Locate the cell with the specified text and output its (X, Y) center coordinate. 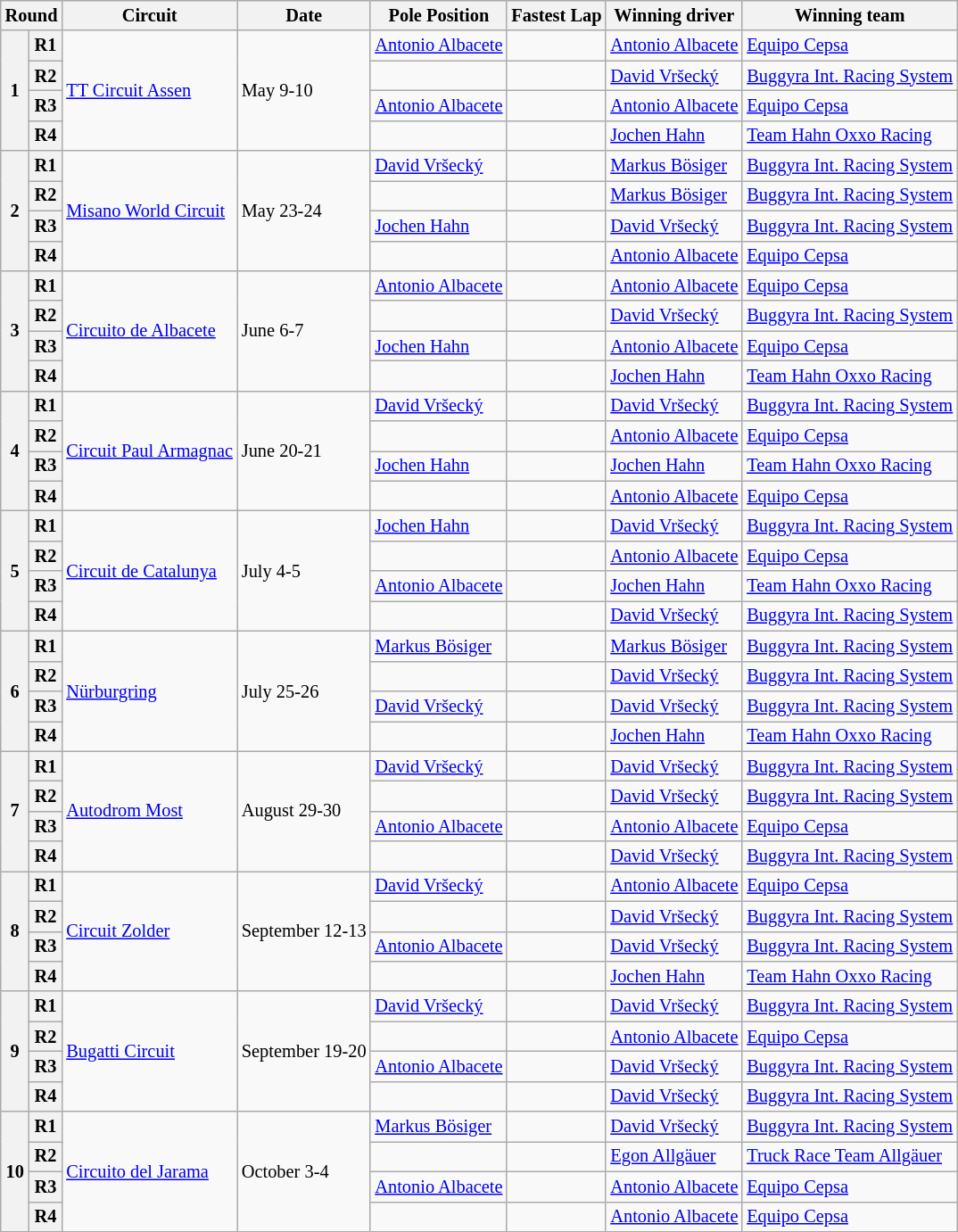
Autodrom Most (150, 812)
Egon Allgäuer (674, 1156)
July 4-5 (304, 571)
Nürburgring (150, 690)
September 19-20 (304, 1051)
8 (15, 931)
2 (15, 211)
Winning team (849, 15)
Date (304, 15)
Circuito de Albacete (150, 330)
May 9-10 (304, 91)
9 (15, 1051)
6 (15, 690)
June 6-7 (304, 330)
1 (15, 91)
7 (15, 812)
September 12-13 (304, 931)
Circuit Zolder (150, 931)
Truck Race Team Allgäuer (849, 1156)
TT Circuit Assen (150, 91)
August 29-30 (304, 812)
July 25-26 (304, 690)
October 3-4 (304, 1172)
Circuit de Catalunya (150, 571)
3 (15, 330)
May 23-24 (304, 211)
Circuit (150, 15)
Winning driver (674, 15)
Round (32, 15)
June 20-21 (304, 451)
Circuito del Jarama (150, 1172)
Fastest Lap (557, 15)
Circuit Paul Armagnac (150, 451)
5 (15, 571)
Misano World Circuit (150, 211)
4 (15, 451)
Pole Position (439, 15)
10 (15, 1172)
Bugatti Circuit (150, 1051)
